Search for the cell housing the specified text and yield its [X, Y] center coordinate. 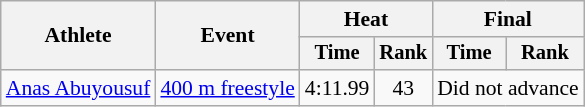
Heat [366, 19]
Event [227, 36]
Final [508, 19]
43 [403, 88]
Athlete [78, 36]
4:11.99 [338, 88]
Did not advance [508, 88]
Anas Abuyousuf [78, 88]
400 m freestyle [227, 88]
